Provide the (x, y) coordinate of the cell's center where the given text is located.  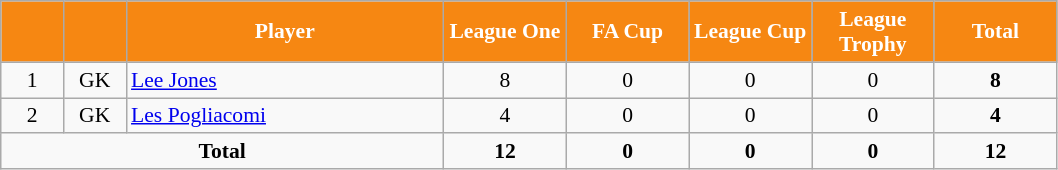
1 (32, 80)
Player (285, 32)
League Trophy (874, 32)
League One (506, 32)
Lee Jones (285, 80)
Les Pogliacomi (285, 116)
FA Cup (628, 32)
2 (32, 116)
League Cup (750, 32)
